Locate the cell with the specified text and output its [X, Y] center coordinate. 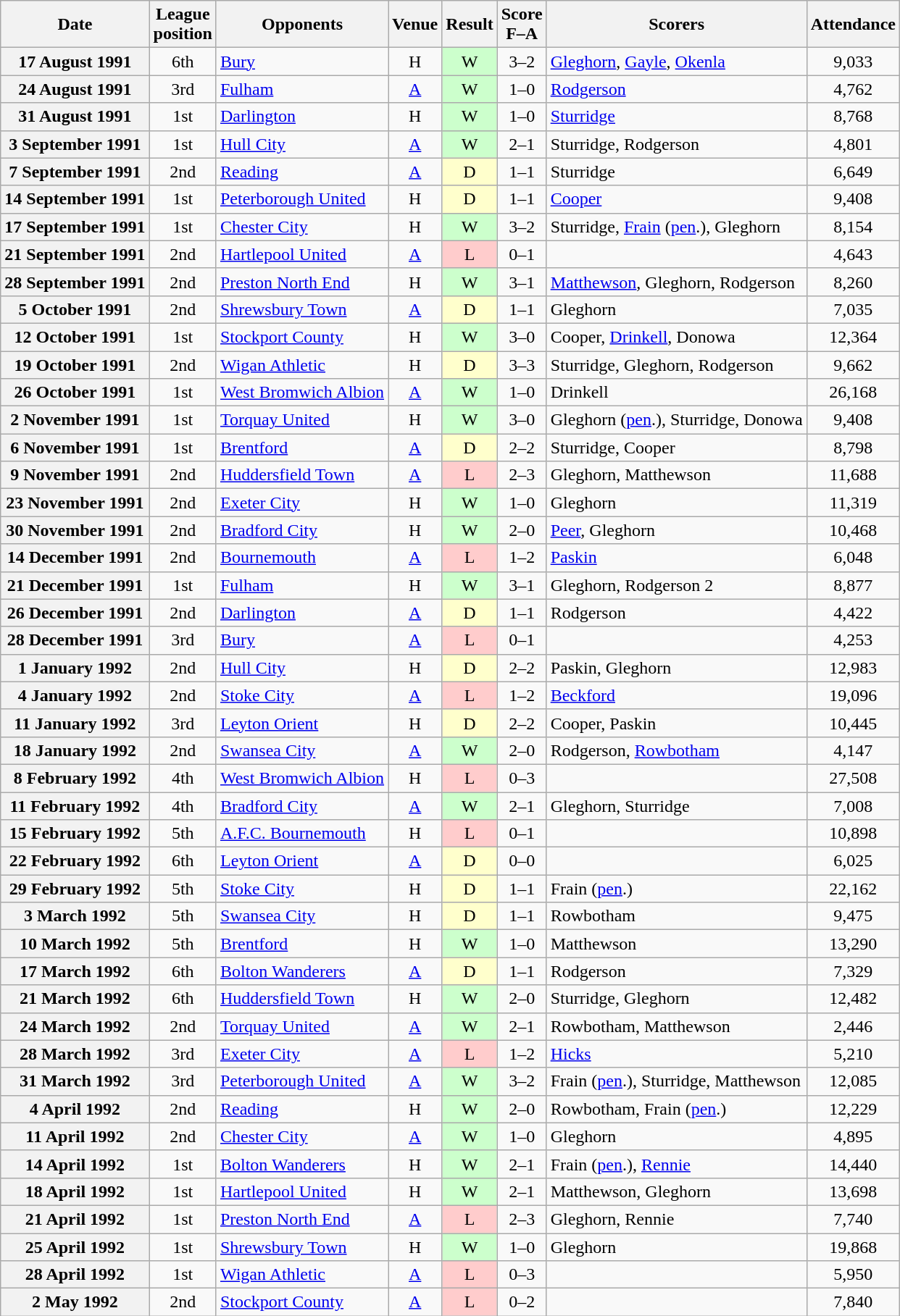
Peer, Gleghorn [677, 530]
12,085 [853, 1081]
4,147 [853, 750]
9 November 1991 [75, 475]
14 December 1991 [75, 558]
Sturridge, Frain (pen.), Gleghorn [677, 227]
11 February 1992 [75, 806]
29 February 1992 [75, 889]
Paskin [677, 558]
9,475 [853, 916]
11 April 1992 [75, 1136]
Sturridge, Rodgerson [677, 144]
5 October 1991 [75, 309]
4 April 1992 [75, 1109]
10 March 1992 [75, 944]
Drinkell [677, 393]
Gleghorn, Rodgerson 2 [677, 585]
10,468 [853, 530]
12,229 [853, 1109]
21 September 1991 [75, 254]
17 August 1991 [75, 62]
8,768 [853, 117]
Rodgerson, Rowbotham [677, 750]
14,440 [853, 1164]
24 March 1992 [75, 1026]
8 February 1992 [75, 778]
12,364 [853, 337]
14 September 1991 [75, 199]
Scorers [677, 25]
ScoreF–A [522, 25]
17 September 1991 [75, 227]
6,025 [853, 861]
7,329 [853, 971]
4,253 [853, 640]
26,168 [853, 393]
25 April 1992 [75, 1246]
24 August 1991 [75, 89]
28 March 1992 [75, 1054]
13,290 [853, 944]
23 November 1991 [75, 503]
Matthewson, Gleghorn, Rodgerson [677, 282]
Frain (pen.) [677, 889]
8,798 [853, 448]
Bournemouth [301, 558]
30 November 1991 [75, 530]
0–0 [522, 861]
4 January 1992 [75, 695]
14 April 1992 [75, 1164]
28 September 1991 [75, 282]
11,688 [853, 475]
4,643 [853, 254]
7,740 [853, 1219]
5,950 [853, 1275]
Gleghorn (pen.), Sturridge, Donowa [677, 420]
26 October 1991 [75, 393]
10,898 [853, 834]
2,446 [853, 1026]
4,422 [853, 613]
Gleghorn, Gayle, Okenla [677, 62]
15 February 1992 [75, 834]
19 October 1991 [75, 364]
19,868 [853, 1246]
Hicks [677, 1054]
2 November 1991 [75, 420]
7,035 [853, 309]
2 May 1992 [75, 1302]
5,210 [853, 1054]
A.F.C. Bournemouth [301, 834]
10,445 [853, 723]
Sturridge, Gleghorn [677, 999]
Beckford [677, 695]
26 December 1991 [75, 613]
18 January 1992 [75, 750]
13,698 [853, 1191]
Cooper, Drinkell, Donowa [677, 337]
7,840 [853, 1302]
8,260 [853, 282]
22 February 1992 [75, 861]
Gleghorn, Rennie [677, 1219]
Matthewson [677, 944]
Rowbotham [677, 916]
9,662 [853, 364]
Result [470, 25]
21 March 1992 [75, 999]
27,508 [853, 778]
Opponents [301, 25]
12,983 [853, 668]
31 March 1992 [75, 1081]
3–3 [522, 364]
Matthewson, Gleghorn [677, 1191]
3 September 1991 [75, 144]
Date [75, 25]
22,162 [853, 889]
31 August 1991 [75, 117]
6 November 1991 [75, 448]
Rowbotham, Matthewson [677, 1026]
Leagueposition [183, 25]
21 April 1992 [75, 1219]
Attendance [853, 25]
28 December 1991 [75, 640]
21 December 1991 [75, 585]
11 January 1992 [75, 723]
Sturridge, Cooper [677, 448]
9,033 [853, 62]
18 April 1992 [75, 1191]
8,154 [853, 227]
19,096 [853, 695]
28 April 1992 [75, 1275]
Gleghorn, Sturridge [677, 806]
Frain (pen.), Rennie [677, 1164]
6,649 [853, 172]
17 March 1992 [75, 971]
Venue [415, 25]
7 September 1991 [75, 172]
4,801 [853, 144]
Rowbotham, Frain (pen.) [677, 1109]
4,762 [853, 89]
1 January 1992 [75, 668]
8,877 [853, 585]
12 October 1991 [75, 337]
Paskin, Gleghorn [677, 668]
Frain (pen.), Sturridge, Matthewson [677, 1081]
11,319 [853, 503]
7,008 [853, 806]
6,048 [853, 558]
3 March 1992 [75, 916]
12,482 [853, 999]
Cooper [677, 199]
Gleghorn, Matthewson [677, 475]
Sturridge, Gleghorn, Rodgerson [677, 364]
Cooper, Paskin [677, 723]
4,895 [853, 1136]
0–2 [522, 1302]
